Pinpoint the cell where the given text exists, returning its [X, Y] midpoint coordinate. 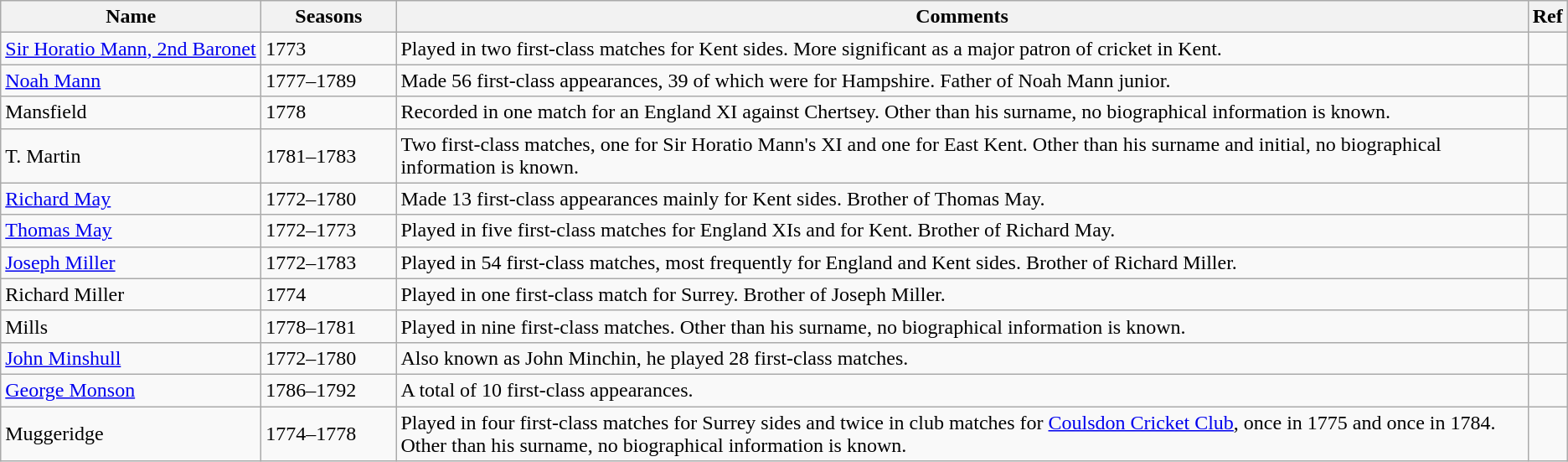
1773 [328, 49]
Also known as John Minchin, he played 28 first-class matches. [962, 358]
Played in 54 first-class matches, most frequently for England and Kent sides. Brother of Richard Miller. [962, 262]
Ref [1548, 17]
Played in nine first-class matches. Other than his surname, no biographical information is known. [962, 326]
A total of 10 first-class appearances. [962, 390]
Played in one first-class match for Surrey. Brother of Joseph Miller. [962, 294]
1778 [328, 112]
Comments [962, 17]
Mills [131, 326]
John Minshull [131, 358]
George Monson [131, 390]
Mansfield [131, 112]
Thomas May [131, 231]
Played in five first-class matches for England XIs and for Kent. Brother of Richard May. [962, 231]
1772–1773 [328, 231]
Muggeridge [131, 433]
Recorded in one match for an England XI against Chertsey. Other than his surname, no biographical information is known. [962, 112]
Made 13 first-class appearances mainly for Kent sides. Brother of Thomas May. [962, 199]
1774–1778 [328, 433]
1778–1781 [328, 326]
Name [131, 17]
Richard Miller [131, 294]
1781–1783 [328, 156]
1774 [328, 294]
1786–1792 [328, 390]
Made 56 first-class appearances, 39 of which were for Hampshire. Father of Noah Mann junior. [962, 80]
Joseph Miller [131, 262]
1772–1783 [328, 262]
Richard May [131, 199]
Sir Horatio Mann, 2nd Baronet [131, 49]
1777–1789 [328, 80]
Seasons [328, 17]
Played in two first-class matches for Kent sides. More significant as a major patron of cricket in Kent. [962, 49]
T. Martin [131, 156]
Noah Mann [131, 80]
